Pinpoint the cell where the given text exists, returning its [x, y] midpoint coordinate. 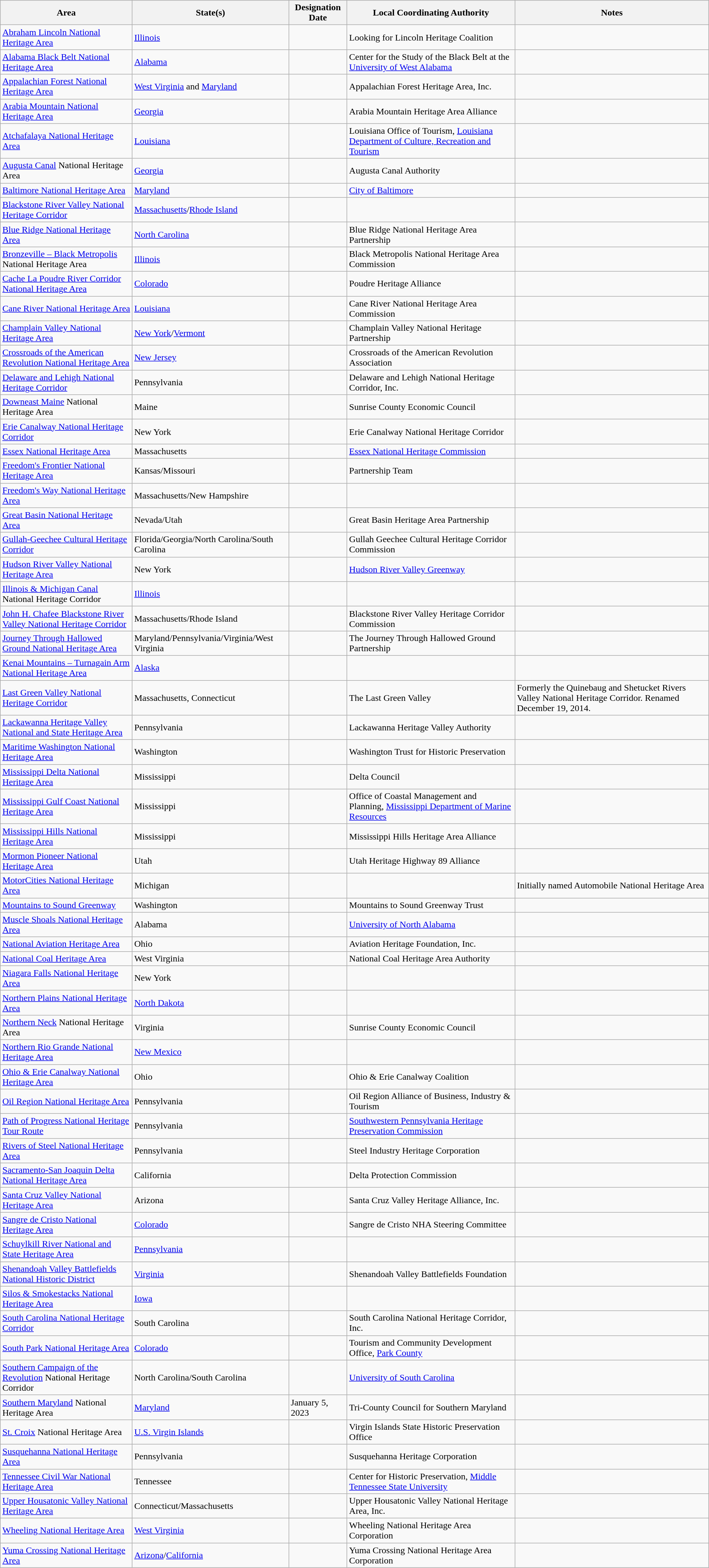
Sacramento-San Joaquin Delta National Heritage Area [66, 1175]
Susquehanna National Heritage Area [66, 1456]
Delaware and Lehigh National Heritage Corridor, Inc. [431, 383]
Southern Maryland National Heritage Area [66, 1407]
Sangre de Cristo National Heritage Area [66, 1224]
Blue Ridge National Heritage Area Partnership [431, 234]
Massachusetts/New Hampshire [211, 496]
Kenai Mountains – Turnagain Arm National Heritage Area [66, 668]
Blue Ridge National Heritage Area [66, 234]
Maryland/Pennsylvania/Virginia/West Virginia [211, 643]
Crossroads of the American Revolution National Heritage Area [66, 358]
Nevada/Utah [211, 520]
Tri-County Council for Southern Maryland [431, 1407]
Abraham Lincoln National Heritage Area [66, 37]
Cane River National Heritage Area [66, 308]
Ohio & Erie Canalway National Heritage Area [66, 1077]
Hudson River Valley Greenway [431, 569]
Notes [612, 13]
Lackawanna Heritage Valley Authority [431, 727]
Arabia Mountain National Heritage Area [66, 111]
Lackawanna Heritage Valley National and State Heritage Area [66, 727]
Wheeling National Heritage Area Corporation [431, 1530]
Muscle Shoals National Heritage Area [66, 924]
Looking for Lincoln Heritage Coalition [431, 37]
Maritime Washington National Heritage Area [66, 752]
Florida/Georgia/North Carolina/South Carolina [211, 545]
Alaska [211, 668]
Mountains to Sound Greenway Trust [431, 905]
Freedom's Frontier National Heritage Area [66, 471]
Susquehanna Heritage Corporation [431, 1456]
U.S. Virgin Islands [211, 1432]
Mountains to Sound Greenway [66, 905]
Freedom's Way National Heritage Area [66, 496]
Yuma Crossing National Heritage Area Corporation [431, 1555]
Massachusetts [211, 451]
Blackstone River Valley National Heritage Corridor [66, 210]
Kansas/Missouri [211, 471]
University of North Alabama [431, 924]
Louisiana Office of Tourism, Louisiana Department of Culture, Recreation and Tourism [431, 141]
Shenandoah Valley Battlefields Foundation [431, 1274]
Augusta Canal National Heritage Area [66, 170]
City of Baltimore [431, 190]
Augusta Canal Authority [431, 170]
Delaware and Lehigh National Heritage Corridor [66, 383]
Delta Protection Commission [431, 1175]
Office of Coastal Management and Planning, Mississippi Department of Marine Resources [431, 807]
National Coal Heritage Area Authority [431, 958]
Michigan [211, 886]
John H. Chafee Blackstone River Valley National Heritage Corridor [66, 618]
Santa Cruz Valley National Heritage Area [66, 1200]
Sangre de Cristo NHA Steering Committee [431, 1224]
Oil Region National Heritage Area [66, 1102]
Mississippi Hills National Heritage Area [66, 836]
Atchafalaya National Heritage Area [66, 141]
St. Croix National Heritage Area [66, 1432]
Poudre Heritage Alliance [431, 283]
Champlain Valley National Heritage Partnership [431, 333]
Center for Historic Preservation, Middle Tennessee State University [431, 1481]
Great Basin Heritage Area Partnership [431, 520]
Local Coordinating Authority [431, 13]
Mormon Pioneer National Heritage Area [66, 861]
Gullah Geechee Cultural Heritage Corridor Commission [431, 545]
Bronzeville – Black Metropolis National Heritage Area [66, 259]
Schuylkill River National and State Heritage Area [66, 1249]
Appalachian Forest National Heritage Area [66, 86]
California [211, 1175]
Gullah-Geechee Cultural Heritage Corridor [66, 545]
Alabama Black Belt National Heritage Area [66, 62]
South Carolina National Heritage Corridor, Inc. [431, 1323]
Arizona/California [211, 1555]
Aviation Heritage Foundation, Inc. [431, 944]
Virgin Islands State Historic Preservation Office [431, 1432]
North Dakota [211, 1002]
Great Basin National Heritage Area [66, 520]
Massachusetts, Connecticut [211, 698]
Southwestern Pennsylvania Heritage Preservation Commission [431, 1126]
Mississippi Hills Heritage Area Alliance [431, 836]
Illinois & Michigan Canal National Heritage Corridor [66, 594]
Washington Trust for Historic Preservation [431, 752]
Partnership Team [431, 471]
Downeast Maine National Heritage Area [66, 407]
MotorCities National Heritage Area [66, 886]
Maine [211, 407]
Path of Progress National Heritage Tour Route [66, 1126]
Southern Campaign of the Revolution National Heritage Corridor [66, 1377]
Rivers of Steel National Heritage Area [66, 1151]
The Journey Through Hallowed Ground Partnership [431, 643]
Upper Housatonic Valley National Heritage Area [66, 1506]
Oil Region Alliance of Business, Industry & Tourism [431, 1102]
Cache La Poudre River Corridor National Heritage Area [66, 283]
National Coal Heritage Area [66, 958]
Connecticut/Massachusetts [211, 1506]
Niagara Falls National Heritage Area [66, 978]
New Jersey [211, 358]
Designation Date [318, 13]
Center for the Study of the Black Belt at the University of West Alabama [431, 62]
Mississippi Delta National Heritage Area [66, 777]
Champlain Valley National Heritage Area [66, 333]
Baltimore National Heritage Area [66, 190]
Wheeling National Heritage Area [66, 1530]
Steel Industry Heritage Corporation [431, 1151]
Upper Housatonic Valley National Heritage Area, Inc. [431, 1506]
Essex National Heritage Commission [431, 451]
Journey Through Hallowed Ground National Heritage Area [66, 643]
Ohio & Erie Canalway Coalition [431, 1077]
Tourism and Community Development Office, Park County [431, 1348]
Northern Plains National Heritage Area [66, 1002]
Appalachian Forest Heritage Area, Inc. [431, 86]
Silos & Smokestacks National Heritage Area [66, 1299]
National Aviation Heritage Area [66, 944]
South Carolina National Heritage Corridor [66, 1323]
Blackstone River Valley Heritage Corridor Commission [431, 618]
Hudson River Valley National Heritage Area [66, 569]
Last Green Valley National Heritage Corridor [66, 698]
North Carolina/South Carolina [211, 1377]
Tennessee [211, 1481]
Tennessee Civil War National Heritage Area [66, 1481]
The Last Green Valley [431, 698]
Essex National Heritage Area [66, 451]
January 5, 2023 [318, 1407]
University of South Carolina [431, 1377]
South Park National Heritage Area [66, 1348]
West Virginia and Maryland [211, 86]
Northern Rio Grande National Heritage Area [66, 1052]
Crossroads of the American Revolution Association [431, 358]
Utah [211, 861]
Delta Council [431, 777]
Formerly the Quinebaug and Shetucket Rivers Valley National Heritage Corridor. Renamed December 19, 2014. [612, 698]
Shenandoah Valley Battlefields National Historic District [66, 1274]
Arabia Mountain Heritage Area Alliance [431, 111]
Yuma Crossing National Heritage Area [66, 1555]
Initially named Automobile National Heritage Area [612, 886]
Utah Heritage Highway 89 Alliance [431, 861]
State(s) [211, 13]
Area [66, 13]
Black Metropolis National Heritage Area Commission [431, 259]
Cane River National Heritage Area Commission [431, 308]
Arizona [211, 1200]
North Carolina [211, 234]
South Carolina [211, 1323]
Iowa [211, 1299]
New York/Vermont [211, 333]
Mississippi Gulf Coast National Heritage Area [66, 807]
Northern Neck National Heritage Area [66, 1027]
New Mexico [211, 1052]
Santa Cruz Valley Heritage Alliance, Inc. [431, 1200]
